Capture the cell that displays the provided text and extract its [x, y] central coordinate. 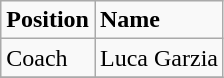
Name [158, 20]
Luca Garzia [158, 58]
Position [48, 20]
Coach [48, 58]
